Pinpoint the cell where the given text exists, returning its (X, Y) midpoint coordinate. 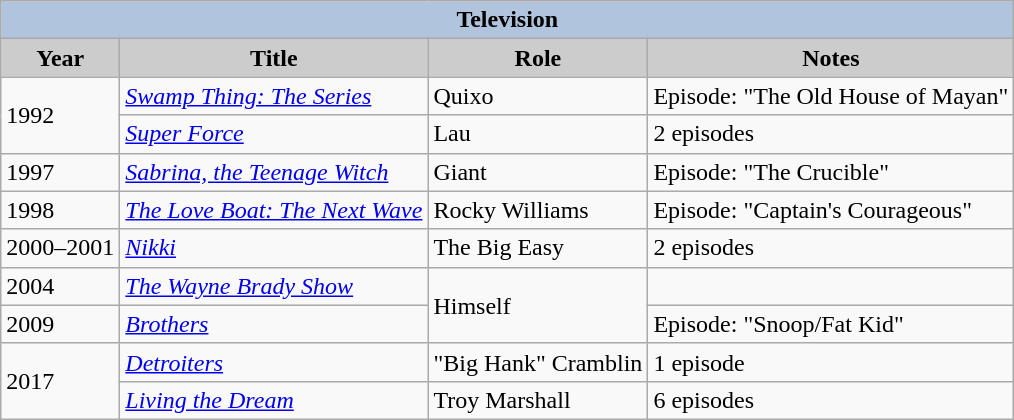
Episode: "The Old House of Mayan" (831, 96)
Rocky Williams (538, 210)
Notes (831, 58)
Role (538, 58)
"Big Hank" Cramblin (538, 362)
Nikki (274, 248)
The Love Boat: The Next Wave (274, 210)
Quixo (538, 96)
Sabrina, the Teenage Witch (274, 172)
2017 (60, 381)
1998 (60, 210)
Episode: "Captain's Courageous" (831, 210)
1 episode (831, 362)
2009 (60, 324)
2000–2001 (60, 248)
Swamp Thing: The Series (274, 96)
Episode: "Snoop/Fat Kid" (831, 324)
Giant (538, 172)
The Big Easy (538, 248)
6 episodes (831, 400)
Title (274, 58)
Episode: "The Crucible" (831, 172)
Living the Dream (274, 400)
Lau (538, 134)
Troy Marshall (538, 400)
1997 (60, 172)
2004 (60, 286)
Year (60, 58)
Detroiters (274, 362)
The Wayne Brady Show (274, 286)
Brothers (274, 324)
Television (508, 20)
Super Force (274, 134)
1992 (60, 115)
Himself (538, 305)
